Provide the [X, Y] coordinate of the cell's center where the given text is located.  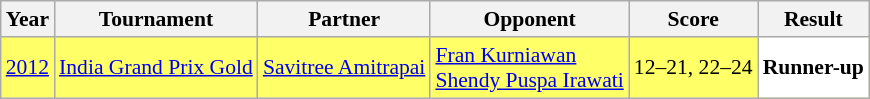
Opponent [529, 19]
Partner [344, 19]
Savitree Amitrapai [344, 68]
Year [28, 19]
India Grand Prix Gold [156, 68]
Score [694, 19]
2012 [28, 68]
12–21, 22–24 [694, 68]
Runner-up [814, 68]
Result [814, 19]
Fran Kurniawan Shendy Puspa Irawati [529, 68]
Tournament [156, 19]
